Identify which cell holds the provided text, then report its (X, Y) central coordinate. 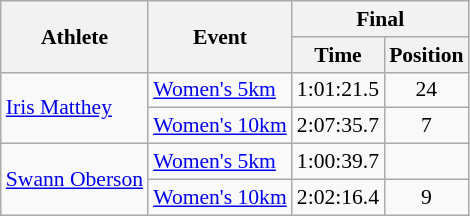
1:01:21.5 (338, 90)
Swann Oberson (74, 180)
Athlete (74, 36)
Iris Matthey (74, 108)
2:02:16.4 (338, 197)
7 (426, 126)
Final (380, 19)
2:07:35.7 (338, 126)
1:00:39.7 (338, 162)
Time (338, 55)
Position (426, 55)
9 (426, 197)
24 (426, 90)
Event (220, 36)
